Pinpoint the cell where the given text exists, returning its (X, Y) midpoint coordinate. 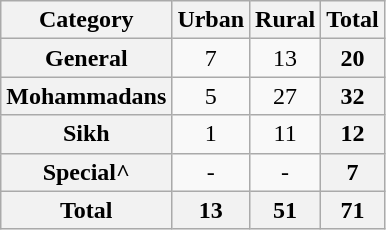
Rural (286, 20)
Mohammadans (86, 96)
General (86, 58)
32 (353, 96)
Special^ (86, 172)
1 (211, 134)
71 (353, 210)
51 (286, 210)
Sikh (86, 134)
27 (286, 96)
Urban (211, 20)
12 (353, 134)
11 (286, 134)
20 (353, 58)
Category (86, 20)
5 (211, 96)
